Locate the cell with the specified text and output its (x, y) center coordinate. 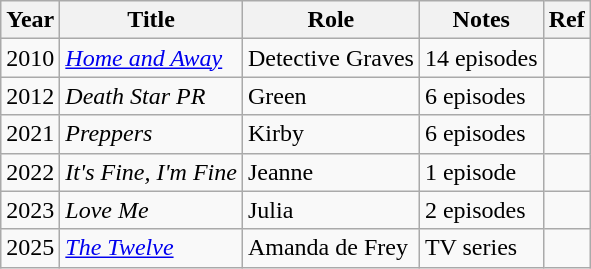
2012 (30, 96)
Year (30, 20)
Green (330, 96)
Jeanne (330, 172)
Role (330, 20)
Detective Graves (330, 58)
2021 (30, 134)
TV series (481, 248)
Julia (330, 210)
2023 (30, 210)
2025 (30, 248)
Notes (481, 20)
Ref (566, 20)
It's Fine, I'm Fine (152, 172)
Preppers (152, 134)
Amanda de Frey (330, 248)
2 episodes (481, 210)
14 episodes (481, 58)
2010 (30, 58)
Home and Away (152, 58)
The Twelve (152, 248)
Love Me (152, 210)
Title (152, 20)
Death Star PR (152, 96)
2022 (30, 172)
Kirby (330, 134)
1 episode (481, 172)
